Provide the [X, Y] coordinate of the cell's center where the given text is located.  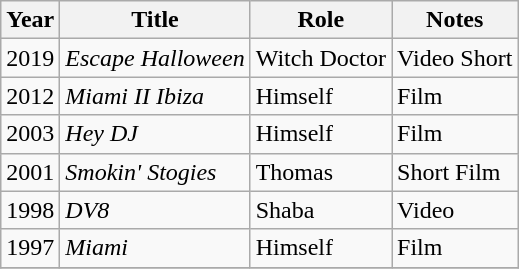
Miami II Ibiza [155, 96]
Smokin' Stogies [155, 172]
Thomas [320, 172]
Role [320, 20]
Short Film [455, 172]
2001 [30, 172]
Hey DJ [155, 134]
Shaba [320, 210]
2012 [30, 96]
2003 [30, 134]
Video [455, 210]
Miami [155, 248]
1998 [30, 210]
Witch Doctor [320, 58]
1997 [30, 248]
Title [155, 20]
Escape Halloween [155, 58]
2019 [30, 58]
Notes [455, 20]
DV8 [155, 210]
Video Short [455, 58]
Year [30, 20]
